Find where the given text appears and provide that cell's center as (X, Y) coordinate. 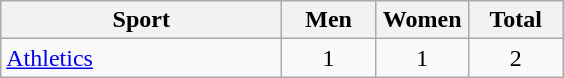
Sport (142, 20)
2 (516, 58)
Total (516, 20)
Women (422, 20)
Athletics (142, 58)
Men (329, 20)
